Scan for the cell matching the given text and deliver its (X, Y) coordinate at center. 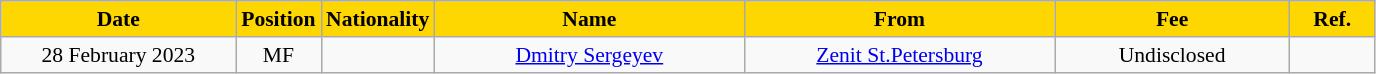
Ref. (1332, 19)
Undisclosed (1172, 55)
Position (278, 19)
Fee (1172, 19)
Zenit St.Petersburg (899, 55)
From (899, 19)
Name (589, 19)
28 February 2023 (118, 55)
Dmitry Sergeyev (589, 55)
Nationality (378, 19)
MF (278, 55)
Date (118, 19)
